Capture the cell that displays the provided text and extract its [X, Y] central coordinate. 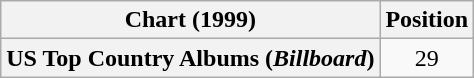
Chart (1999) [190, 20]
29 [427, 58]
US Top Country Albums (Billboard) [190, 58]
Position [427, 20]
